Return the [x, y] coordinate for the center point of the cell that contains the specified text.  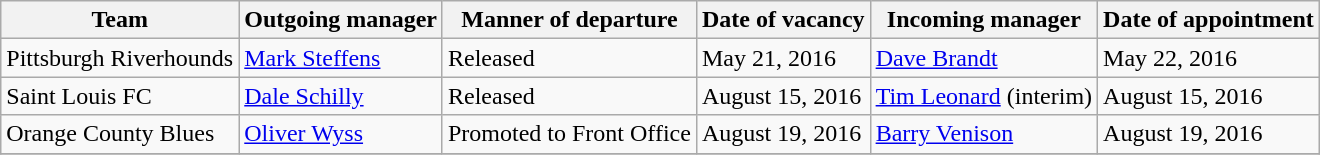
Tim Leonard (interim) [984, 96]
Outgoing manager [341, 20]
Saint Louis FC [120, 96]
Promoted to Front Office [569, 134]
Mark Steffens [341, 58]
Dave Brandt [984, 58]
Oliver Wyss [341, 134]
May 21, 2016 [783, 58]
May 22, 2016 [1209, 58]
Date of vacancy [783, 20]
Team [120, 20]
Date of appointment [1209, 20]
Dale Schilly [341, 96]
Pittsburgh Riverhounds [120, 58]
Manner of departure [569, 20]
Barry Venison [984, 134]
Orange County Blues [120, 134]
Incoming manager [984, 20]
